Return the (x, y) coordinate for the center point of the cell that contains the specified text.  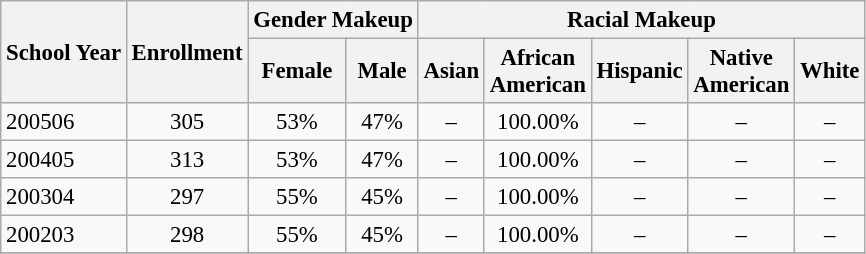
297 (187, 197)
African American (538, 72)
305 (187, 122)
200506 (64, 122)
200203 (64, 235)
313 (187, 160)
Enrollment (187, 52)
Racial Makeup (642, 20)
Hispanic (640, 72)
Gender Makeup (333, 20)
200304 (64, 197)
Native American (742, 72)
School Year (64, 52)
200405 (64, 160)
White (830, 72)
Female (297, 72)
Asian (451, 72)
298 (187, 235)
Male (382, 72)
